Pinpoint the cell where the given text exists, returning its (X, Y) midpoint coordinate. 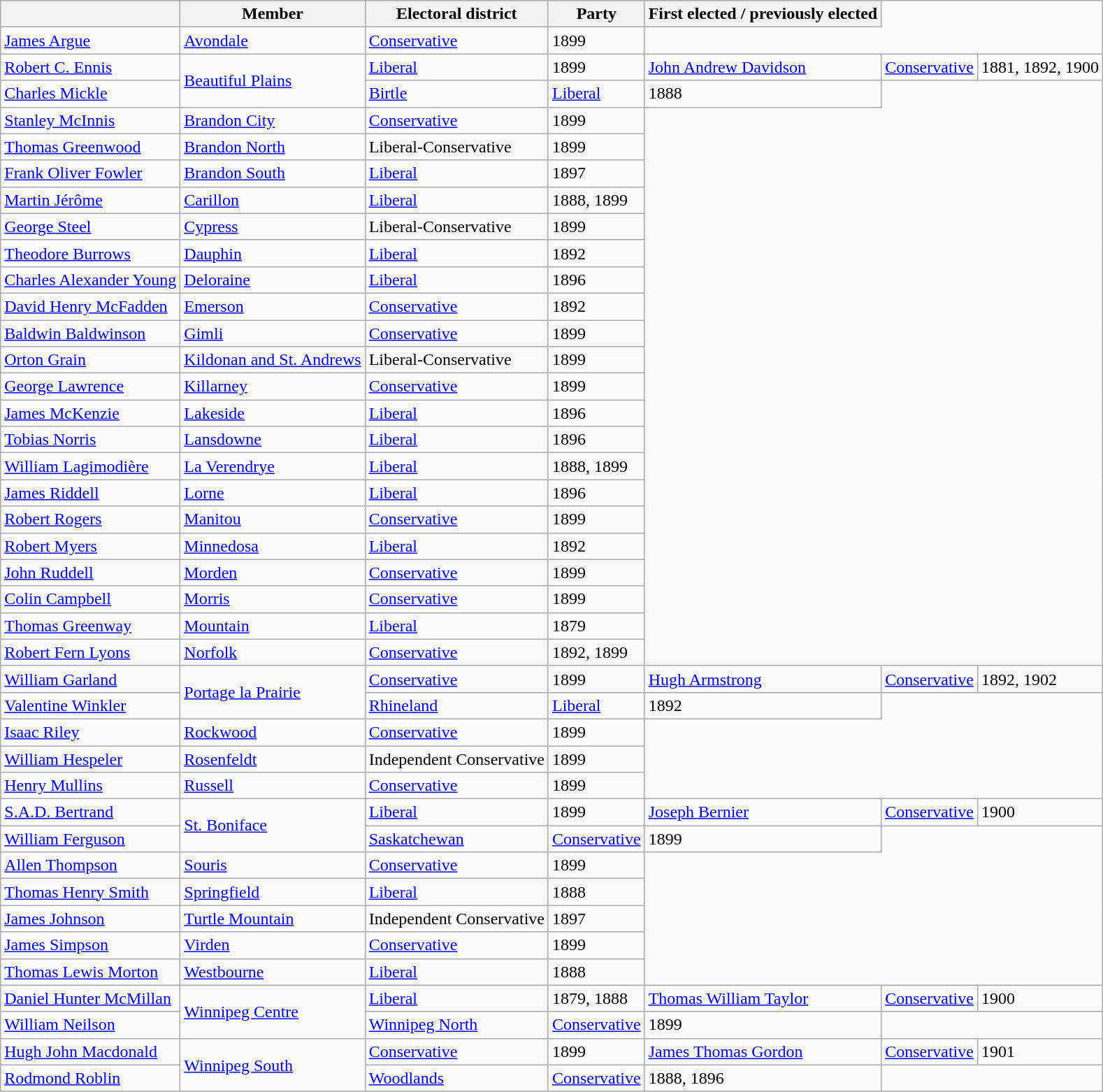
George Steel (91, 227)
Rockwood (273, 732)
Party (596, 14)
Saskatchewan (456, 839)
Thomas Henry Smith (91, 892)
Morden (273, 573)
Thomas Greenwood (91, 147)
Frank Oliver Fowler (91, 173)
John Andrew Davidson (763, 67)
Emerson (273, 306)
Daniel Hunter McMillan (91, 998)
Colin Campbell (91, 599)
James Argue (91, 41)
Tobias Norris (91, 440)
Winnipeg North (456, 1025)
Manitou (273, 519)
Member (273, 14)
David Henry McFadden (91, 306)
Electoral district (456, 14)
William Neilson (91, 1025)
Brandon North (273, 147)
Morris (273, 599)
Joseph Bernier (763, 812)
Deloraine (273, 280)
William Hespeler (91, 759)
Minnedosa (273, 546)
Isaac Riley (91, 732)
Avondale (273, 41)
Brandon South (273, 173)
Robert Rogers (91, 519)
William Garland (91, 679)
Robert Myers (91, 546)
Carillon (273, 200)
Westbourne (273, 972)
S.A.D. Bertrand (91, 812)
James McKenzie (91, 413)
James Simpson (91, 945)
Kildonan and St. Andrews (273, 360)
Norfolk (273, 652)
William Lagimodière (91, 466)
Henry Mullins (91, 786)
William Ferguson (91, 839)
Woodlands (456, 1078)
1901 (1040, 1051)
Stanley McInnis (91, 120)
First elected / previously elected (763, 14)
Mountain (273, 626)
Lansdowne (273, 440)
1892, 1902 (1040, 679)
Souris (273, 865)
Turtle Mountain (273, 919)
1881, 1892, 1900 (1040, 67)
Charles Mickle (91, 94)
Dauphin (273, 253)
Winnipeg Centre (273, 1012)
Thomas Greenway (91, 626)
Theodore Burrows (91, 253)
Killarney (273, 387)
Baldwin Baldwinson (91, 333)
Valentine Winkler (91, 705)
Birtle (456, 94)
Lakeside (273, 413)
Springfield (273, 892)
Gimli (273, 333)
Russell (273, 786)
Robert C. Ennis (91, 67)
Rhineland (456, 705)
Robert Fern Lyons (91, 652)
Rosenfeldt (273, 759)
Winnipeg South (273, 1065)
Hugh Armstrong (763, 679)
Allen Thompson (91, 865)
James Thomas Gordon (763, 1051)
Thomas William Taylor (763, 998)
George Lawrence (91, 387)
Portage la Prairie (273, 692)
Brandon City (273, 120)
Virden (273, 945)
John Ruddell (91, 573)
Martin Jérôme (91, 200)
James Johnson (91, 919)
La Verendrye (273, 466)
Charles Alexander Young (91, 280)
Hugh John Macdonald (91, 1051)
1888, 1896 (763, 1078)
Lorne (273, 493)
Cypress (273, 227)
Orton Grain (91, 360)
1879 (596, 626)
St. Boniface (273, 826)
Rodmond Roblin (91, 1078)
1879, 1888 (596, 998)
Thomas Lewis Morton (91, 972)
1892, 1899 (596, 652)
Beautiful Plains (273, 80)
James Riddell (91, 493)
